Output the (X, Y) coordinate of the center of the cell containing the given text.  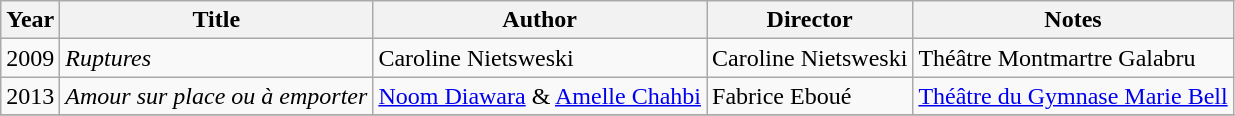
Amour sur place ou à emporter (216, 96)
Noom Diawara & Amelle Chahbi (540, 96)
Théâtre du Gymnase Marie Bell (1073, 96)
Ruptures (216, 58)
Director (809, 20)
Théâtre Montmartre Galabru (1073, 58)
2009 (30, 58)
2013 (30, 96)
Year (30, 20)
Author (540, 20)
Fabrice Eboué (809, 96)
Title (216, 20)
Notes (1073, 20)
